Capture the cell that displays the provided text and extract its (x, y) central coordinate. 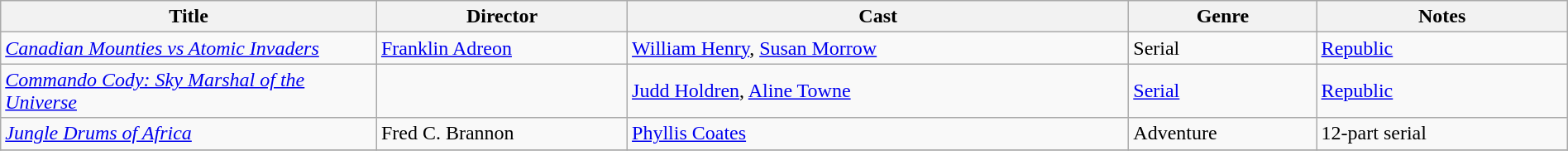
12-part serial (1442, 134)
Cast (878, 17)
Fred C. Brannon (501, 134)
Jungle Drums of Africa (189, 134)
William Henry, Susan Morrow (878, 48)
Director (501, 17)
Notes (1442, 17)
Phyllis Coates (878, 134)
Judd Holdren, Aline Towne (878, 91)
Canadian Mounties vs Atomic Invaders (189, 48)
Genre (1222, 17)
Title (189, 17)
Franklin Adreon (501, 48)
Commando Cody: Sky Marshal of the Universe (189, 91)
Adventure (1222, 134)
